Extract the (x, y) coordinate from the center of the cell holding the provided text.  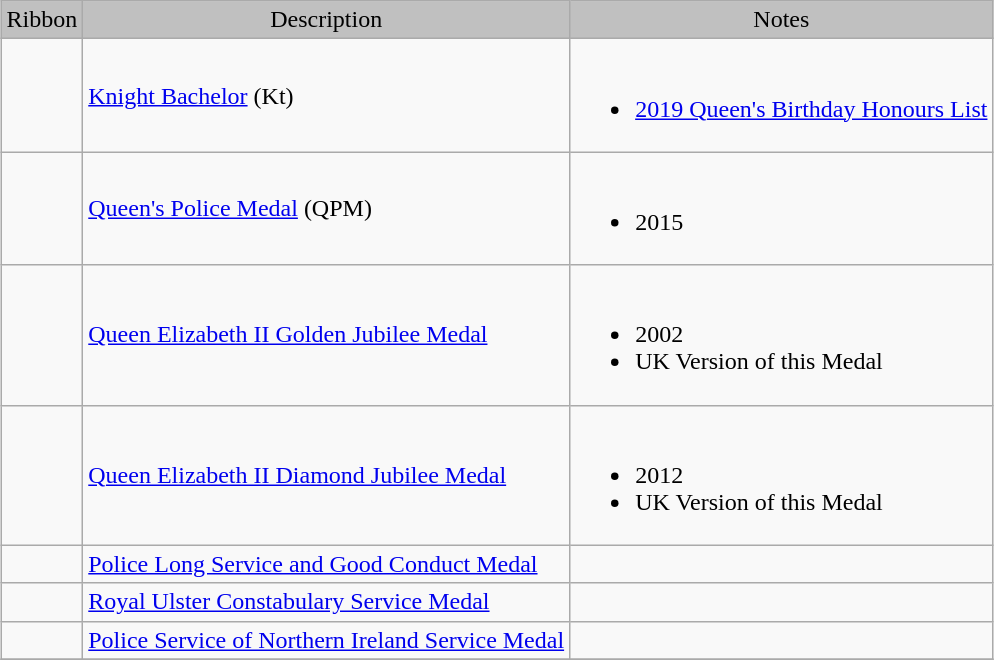
Description (326, 20)
Police Service of Northern Ireland Service Medal (326, 640)
2015 (782, 208)
Queen Elizabeth II Diamond Jubilee Medal (326, 475)
Police Long Service and Good Conduct Medal (326, 564)
Queen Elizabeth II Golden Jubilee Medal (326, 335)
2002UK Version of this Medal (782, 335)
Queen's Police Medal (QPM) (326, 208)
Ribbon (42, 20)
2019 Queen's Birthday Honours List (782, 96)
Notes (782, 20)
Royal Ulster Constabulary Service Medal (326, 602)
Knight Bachelor (Kt) (326, 96)
2012UK Version of this Medal (782, 475)
